Provide the (X, Y) coordinate of the cell's center where the given text is located.  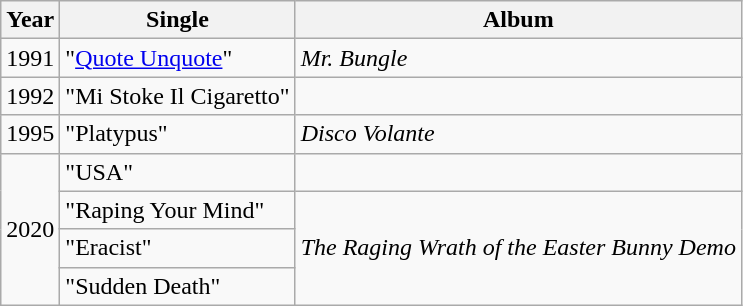
1991 (30, 58)
"Platypus" (178, 134)
The Raging Wrath of the Easter Bunny Demo (518, 248)
"Quote Unquote" (178, 58)
"USA" (178, 172)
"Eracist" (178, 248)
Year (30, 20)
"Raping Your Mind" (178, 210)
Mr. Bungle (518, 58)
Single (178, 20)
2020 (30, 229)
"Mi Stoke Il Cigaretto" (178, 96)
Disco Volante (518, 134)
1995 (30, 134)
1992 (30, 96)
"Sudden Death" (178, 286)
Album (518, 20)
